Find where the given text appears and provide that cell's center as [X, Y] coordinate. 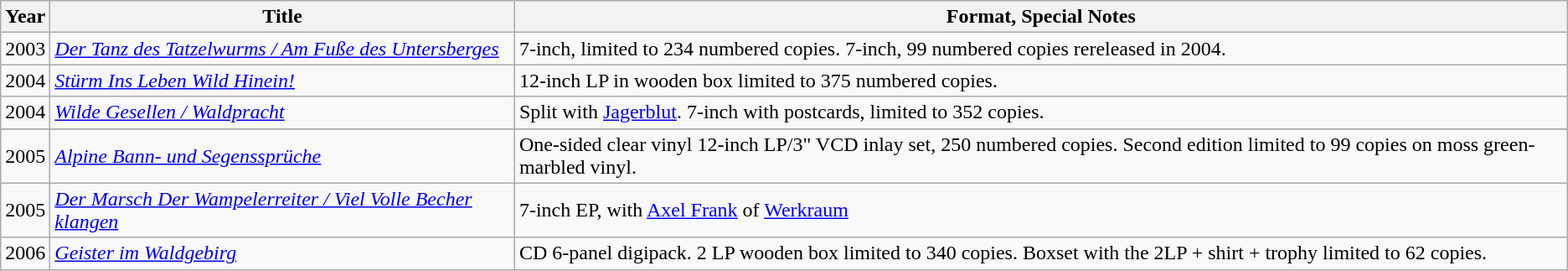
One-sided clear vinyl 12-inch LP/3" VCD inlay set, 250 numbered copies. Second edition limited to 99 copies on moss green-marbled vinyl. [1040, 156]
Geister im Waldgebirg [283, 253]
7-inch EP, with Axel Frank of Werkraum [1040, 210]
Wilde Gesellen / Waldpracht [283, 112]
Year [25, 17]
2003 [25, 49]
Format, Special Notes [1040, 17]
Stürm Ins Leben Wild Hinein! [283, 81]
2006 [25, 253]
Title [283, 17]
Der Marsch Der Wampelerreiter / Viel Volle Becher klangen [283, 210]
Alpine Bann- und Segenssprüche [283, 156]
12-inch LP in wooden box limited to 375 numbered copies. [1040, 81]
Der Tanz des Tatzelwurms / Am Fuße des Untersberges [283, 49]
CD 6-panel digipack. 2 LP wooden box limited to 340 copies. Boxset with the 2LP + shirt + trophy limited to 62 copies. [1040, 253]
Split with Jagerblut. 7-inch with postcards, limited to 352 copies. [1040, 112]
7-inch, limited to 234 numbered copies. 7-inch, 99 numbered copies rereleased in 2004. [1040, 49]
